Provide the [X, Y] coordinate of the cell's center where the given text is located.  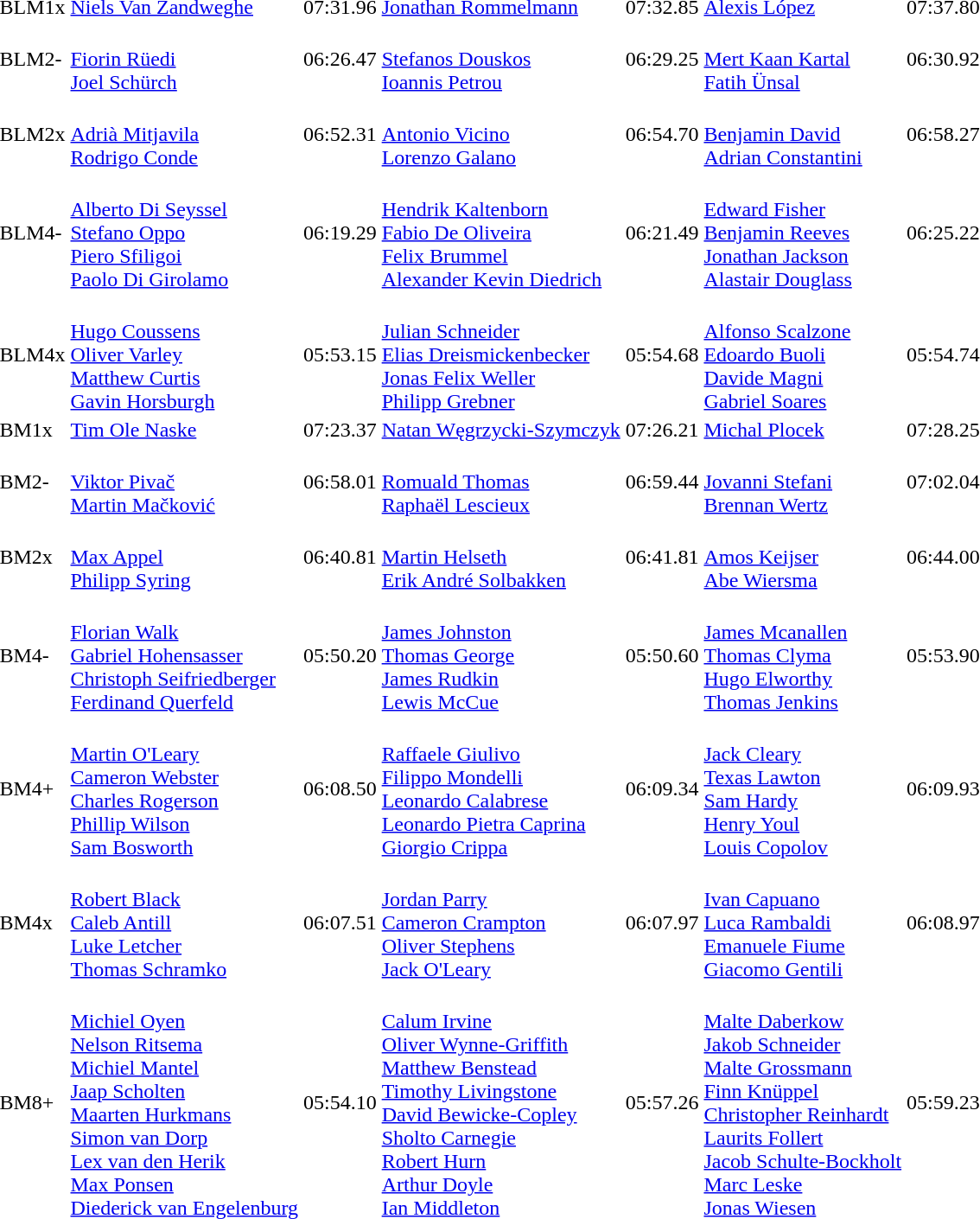
06:26.47 [340, 59]
06:54.70 [662, 134]
Martin O'LearyCameron WebsterCharles RogersonPhillip WilsonSam Bosworth [184, 788]
06:07.51 [340, 922]
Adrià MitjavilaRodrigo Conde [184, 134]
07:23.37 [340, 430]
Florian WalkGabriel HohensasserChristoph SeifriedbergerFerdinand Querfeld [184, 655]
06:07.97 [662, 922]
Hugo CoussensOliver VarleyMatthew CurtisGavin Horsburgh [184, 354]
05:54.68 [662, 354]
James McanallenThomas ClymaHugo ElworthyThomas Jenkins [803, 655]
05:50.20 [340, 655]
Viktor PivačMartin Mačković [184, 482]
Jordan ParryCameron CramptonOliver StephensJack O'Leary [501, 922]
06:52.31 [340, 134]
Stefanos DouskosIoannis Petrou [501, 59]
05:50.60 [662, 655]
Alfonso ScalzoneEdoardo BuoliDavide MagniGabriel Soares [803, 354]
06:19.29 [340, 233]
Jack ClearyTexas LawtonSam HardyHenry YoulLouis Copolov [803, 788]
Michal Plocek [803, 430]
Raffaele GiulivoFilippo MondelliLeonardo CalabreseLeonardo Pietra CaprinaGiorgio Crippa [501, 788]
Natan Węgrzycki-Szymczyk [501, 430]
Jovanni StefaniBrennan Wertz [803, 482]
05:53.15 [340, 354]
Alberto Di SeysselStefano OppoPiero SfiligoiPaolo Di Girolamo [184, 233]
06:58.01 [340, 482]
James JohnstonThomas GeorgeJames RudkinLewis McCue [501, 655]
Fiorin RüediJoel Schürch [184, 59]
Edward FisherBenjamin ReevesJonathan JacksonAlastair Douglass [803, 233]
Mert Kaan KartalFatih Ünsal [803, 59]
06:09.34 [662, 788]
Ivan CapuanoLuca RambaldiEmanuele FiumeGiacomo Gentili [803, 922]
06:59.44 [662, 482]
06:08.50 [340, 788]
Amos KeijserAbe Wiersma [803, 557]
Tim Ole Naske [184, 430]
Julian SchneiderElias DreismickenbeckerJonas Felix WellerPhilipp Grebner [501, 354]
Romuald ThomasRaphaël Lescieux [501, 482]
06:41.81 [662, 557]
Benjamin DavidAdrian Constantini [803, 134]
06:21.49 [662, 233]
Robert BlackCaleb AntillLuke LetcherThomas Schramko [184, 922]
06:40.81 [340, 557]
Martin HelsethErik André Solbakken [501, 557]
Hendrik KaltenbornFabio De OliveiraFelix BrummelAlexander Kevin Diedrich [501, 233]
06:29.25 [662, 59]
Max AppelPhilipp Syring [184, 557]
07:26.21 [662, 430]
Antonio VicinoLorenzo Galano [501, 134]
